Pinpoint the cell where the given text exists, returning its [x, y] midpoint coordinate. 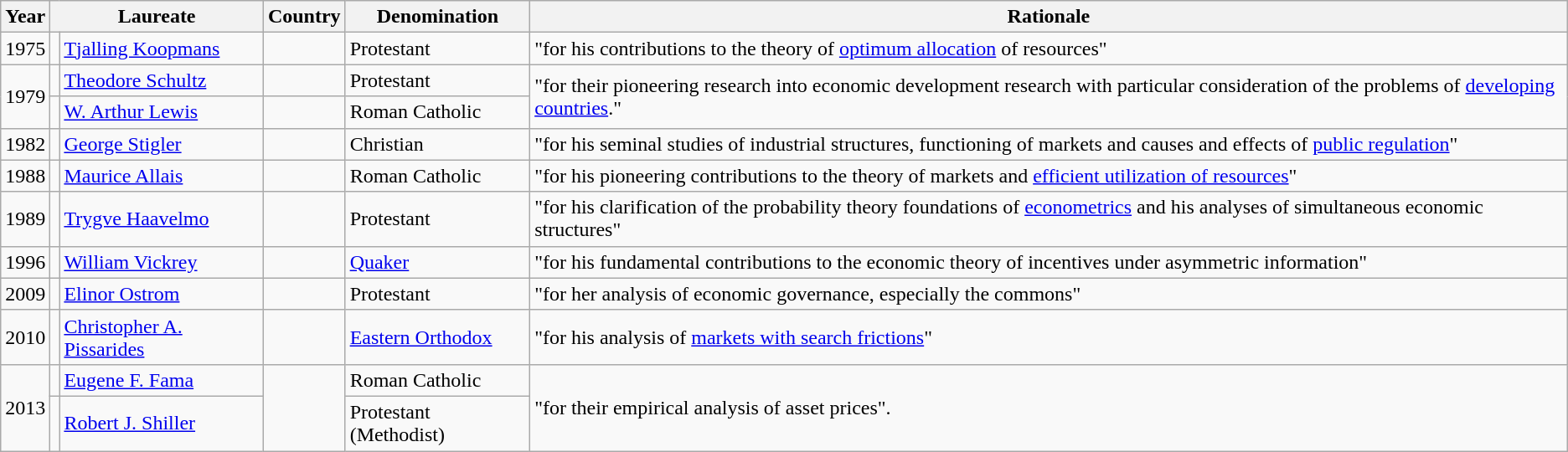
George Stigler [161, 144]
Theodore Schultz [161, 80]
Robert J. Shiller [161, 424]
"for her analysis of economic governance, especially the commons" [1049, 294]
"for his analysis of markets with search frictions" [1049, 336]
Year [25, 17]
Christopher A. Pissarides [161, 336]
Trygve Haavelmo [161, 219]
"for their pioneering research into economic development research with particular consideration of the problems of developing countries." [1049, 96]
Country [304, 17]
1988 [25, 176]
Eugene F. Fama [161, 380]
Christian [437, 144]
1979 [25, 96]
Elinor Ostrom [161, 294]
Quaker [437, 262]
"for his seminal studies of industrial structures, functioning of markets and causes and effects of public regulation" [1049, 144]
Maurice Allais [161, 176]
Denomination [437, 17]
2009 [25, 294]
"for his contributions to the theory of optimum allocation of resources" [1049, 49]
"for their empirical analysis of asset prices". [1049, 407]
1982 [25, 144]
W. Arthur Lewis [161, 112]
Tjalling Koopmans [161, 49]
2010 [25, 336]
1989 [25, 219]
2013 [25, 407]
Eastern Orthodox [437, 336]
Rationale [1049, 17]
"for his clarification of the probability theory foundations of econometrics and his analyses of simultaneous economic structures" [1049, 219]
"for his fundamental contributions to the economic theory of incentives under asymmetric information" [1049, 262]
Laureate [157, 17]
1975 [25, 49]
William Vickrey [161, 262]
"for his pioneering contributions to the theory of markets and efficient utilization of resources" [1049, 176]
1996 [25, 262]
Protestant (Methodist) [437, 424]
